Detect which cell encompasses the target text, then output its [x, y] center coordinate. 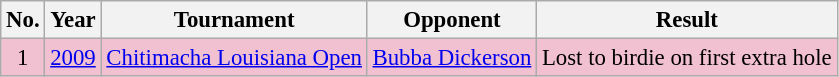
1 [23, 58]
Lost to birdie on first extra hole [687, 58]
Chitimacha Louisiana Open [234, 58]
Opponent [452, 20]
Year [73, 20]
Bubba Dickerson [452, 58]
Result [687, 20]
Tournament [234, 20]
2009 [73, 58]
No. [23, 20]
